Scan for the cell matching the given text and deliver its (x, y) coordinate at center. 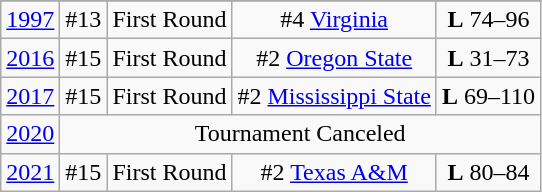
L 74–96 (488, 20)
#2 Texas A&M (334, 172)
#4 Virginia (334, 20)
2017 (30, 96)
L 69–110 (488, 96)
L 80–84 (488, 172)
#13 (84, 20)
#2 Oregon State (334, 58)
2016 (30, 58)
#2 Mississippi State (334, 96)
L 31–73 (488, 58)
2020 (30, 134)
1997 (30, 20)
Tournament Canceled (300, 134)
2021 (30, 172)
